Capture the cell that displays the provided text and extract its [x, y] central coordinate. 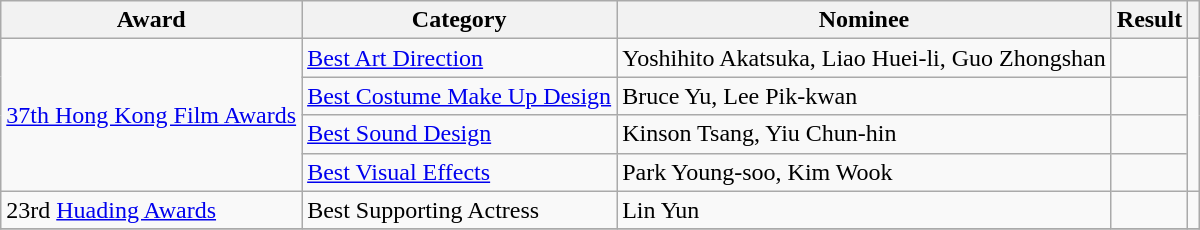
Best Costume Make Up Design [460, 96]
Best Visual Effects [460, 172]
37th Hong Kong Film Awards [152, 115]
Result [1149, 20]
Best Sound Design [460, 134]
Award [152, 20]
Yoshihito Akatsuka, Liao Huei-li, Guo Zhongshan [864, 58]
Lin Yun [864, 210]
Nominee [864, 20]
Category [460, 20]
Best Art Direction [460, 58]
23rd Huading Awards [152, 210]
Kinson Tsang, Yiu Chun-hin [864, 134]
Bruce Yu, Lee Pik-kwan [864, 96]
Best Supporting Actress [460, 210]
Park Young-soo, Kim Wook [864, 172]
